Capture the cell that displays the provided text and extract its (x, y) central coordinate. 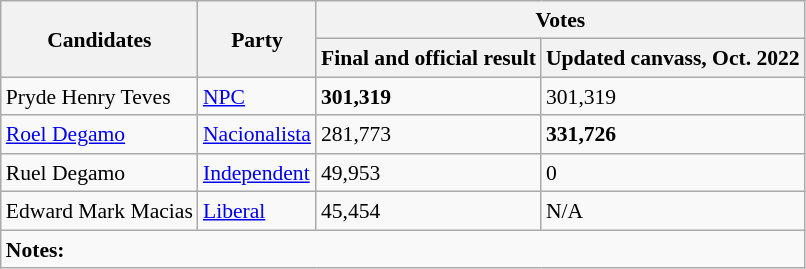
Pryde Henry Teves (100, 97)
49,953 (428, 173)
Updated canvass, Oct. 2022 (673, 58)
Ruel Degamo (100, 173)
0 (673, 173)
331,726 (673, 135)
N/A (673, 211)
Votes (560, 20)
Party (257, 39)
Final and official result (428, 58)
Edward Mark Macias (100, 211)
Notes: (403, 249)
Candidates (100, 39)
Independent (257, 173)
45,454 (428, 211)
NPC (257, 97)
Nacionalista (257, 135)
281,773 (428, 135)
Liberal (257, 211)
Roel Degamo (100, 135)
